Extract the [X, Y] coordinate from the center of the cell holding the provided text.  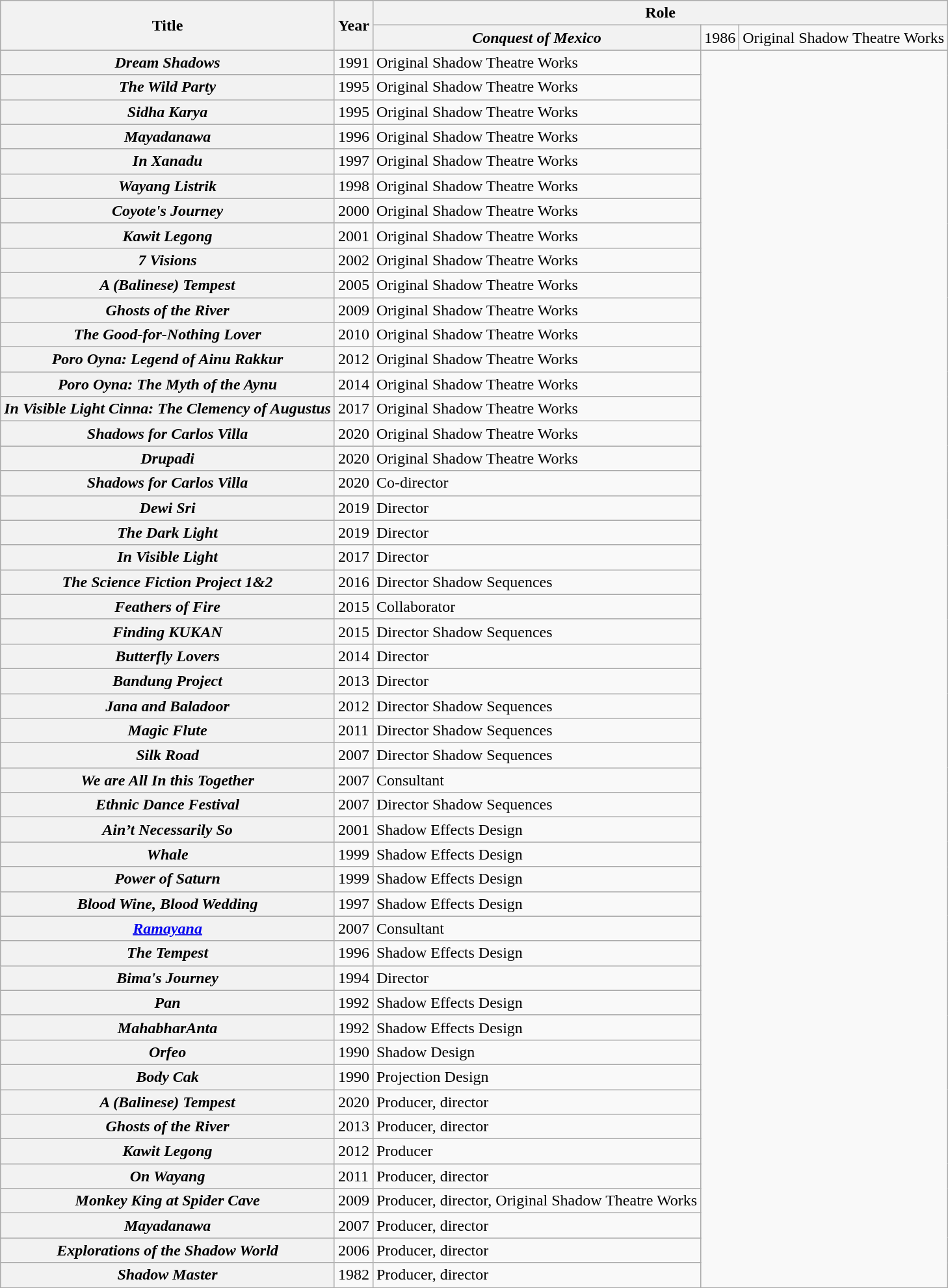
1991 [354, 62]
Projection Design [536, 1077]
Poro Oyna: The Myth of the Aynu [168, 384]
We are All In this Together [168, 780]
MahabharAnta [168, 1027]
Collaborator [536, 607]
2016 [354, 582]
The Dark Light [168, 532]
In Visible Light Cinna: The Clemency of Augustus [168, 409]
Ain’t Necessarily So [168, 830]
Bandung Project [168, 681]
Finding KUKAN [168, 631]
2000 [354, 211]
1998 [354, 186]
Dewi Sri [168, 508]
Producer, director, Original Shadow Theatre Works [536, 1201]
Butterfly Lovers [168, 656]
On Wayang [168, 1176]
Wayang Listrik [168, 186]
Bima's Journey [168, 978]
In Visible Light [168, 557]
1986 [720, 38]
In Xanadu [168, 161]
1982 [354, 1275]
The Wild Party [168, 87]
Year [354, 25]
Co-director [536, 483]
Orfeo [168, 1052]
The Good-for-Nothing Lover [168, 335]
Drupadi [168, 458]
The Science Fiction Project 1&2 [168, 582]
2006 [354, 1250]
Shadow Design [536, 1052]
Producer [536, 1151]
The Tempest [168, 953]
1994 [354, 978]
Jana and Baladoor [168, 705]
Whale [168, 854]
Body Cak [168, 1077]
Ethnic Dance Festival [168, 805]
Dream Shadows [168, 62]
2010 [354, 335]
Feathers of Fire [168, 607]
Title [168, 25]
Silk Road [168, 756]
2005 [354, 285]
Ramayana [168, 928]
Sidha Karya [168, 112]
Power of Saturn [168, 879]
Coyote's Journey [168, 211]
Shadow Master [168, 1275]
Role [660, 13]
Blood Wine, Blood Wedding [168, 904]
Poro Oyna: Legend of Ainu Rakkur [168, 360]
Explorations of the Shadow World [168, 1250]
Monkey King at Spider Cave [168, 1201]
2002 [354, 260]
Pan [168, 1003]
Conquest of Mexico [536, 38]
7 Visions [168, 260]
Magic Flute [168, 731]
